Return (x, y) of the center of cell containing provided text 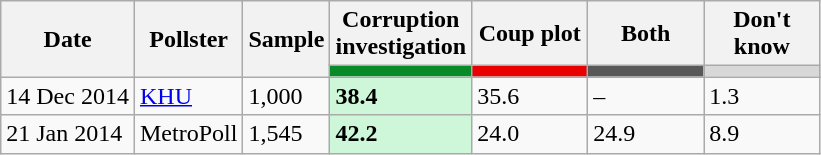
Don't know (762, 34)
Sample (286, 39)
Corruption investigation (401, 34)
42.2 (401, 134)
Pollster (188, 39)
1,545 (286, 134)
24.9 (646, 134)
Both (646, 34)
Coup plot (530, 34)
MetroPoll (188, 134)
1.3 (762, 96)
– (646, 96)
38.4 (401, 96)
24.0 (530, 134)
1,000 (286, 96)
35.6 (530, 96)
21 Jan 2014 (68, 134)
14 Dec 2014 (68, 96)
Date (68, 39)
KHU (188, 96)
8.9 (762, 134)
